Scan for the cell matching the given text and deliver its (X, Y) coordinate at center. 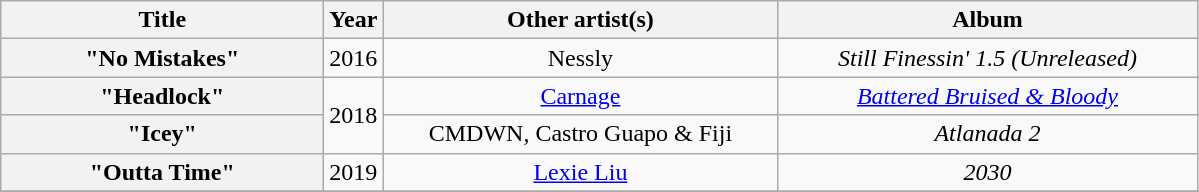
Album (988, 20)
Nessly (580, 58)
2019 (354, 172)
Still Finessin' 1.5 (Unreleased) (988, 58)
2030 (988, 172)
Title (162, 20)
Year (354, 20)
CMDWN, Castro Guapo & Fiji (580, 134)
"Icey" (162, 134)
Carnage (580, 96)
Other artist(s) (580, 20)
Atlanada 2 (988, 134)
2016 (354, 58)
"Headlock" (162, 96)
"Outta Time" (162, 172)
Battered Bruised & Bloody (988, 96)
Lexie Liu (580, 172)
"No Mistakes" (162, 58)
2018 (354, 115)
